Determine the [x, y] coordinate at the center of the cell enclosing the given text.  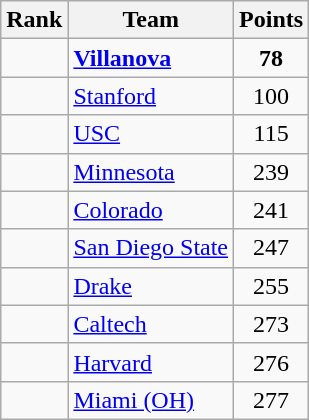
Points [272, 20]
276 [272, 362]
247 [272, 248]
Harvard [151, 362]
273 [272, 324]
241 [272, 210]
Colorado [151, 210]
239 [272, 172]
100 [272, 96]
78 [272, 58]
Minnesota [151, 172]
115 [272, 134]
USC [151, 134]
Rank [34, 20]
Miami (OH) [151, 400]
277 [272, 400]
Caltech [151, 324]
San Diego State [151, 248]
Drake [151, 286]
255 [272, 286]
Villanova [151, 58]
Team [151, 20]
Stanford [151, 96]
